Find where the given text appears and provide that cell's center as (x, y) coordinate. 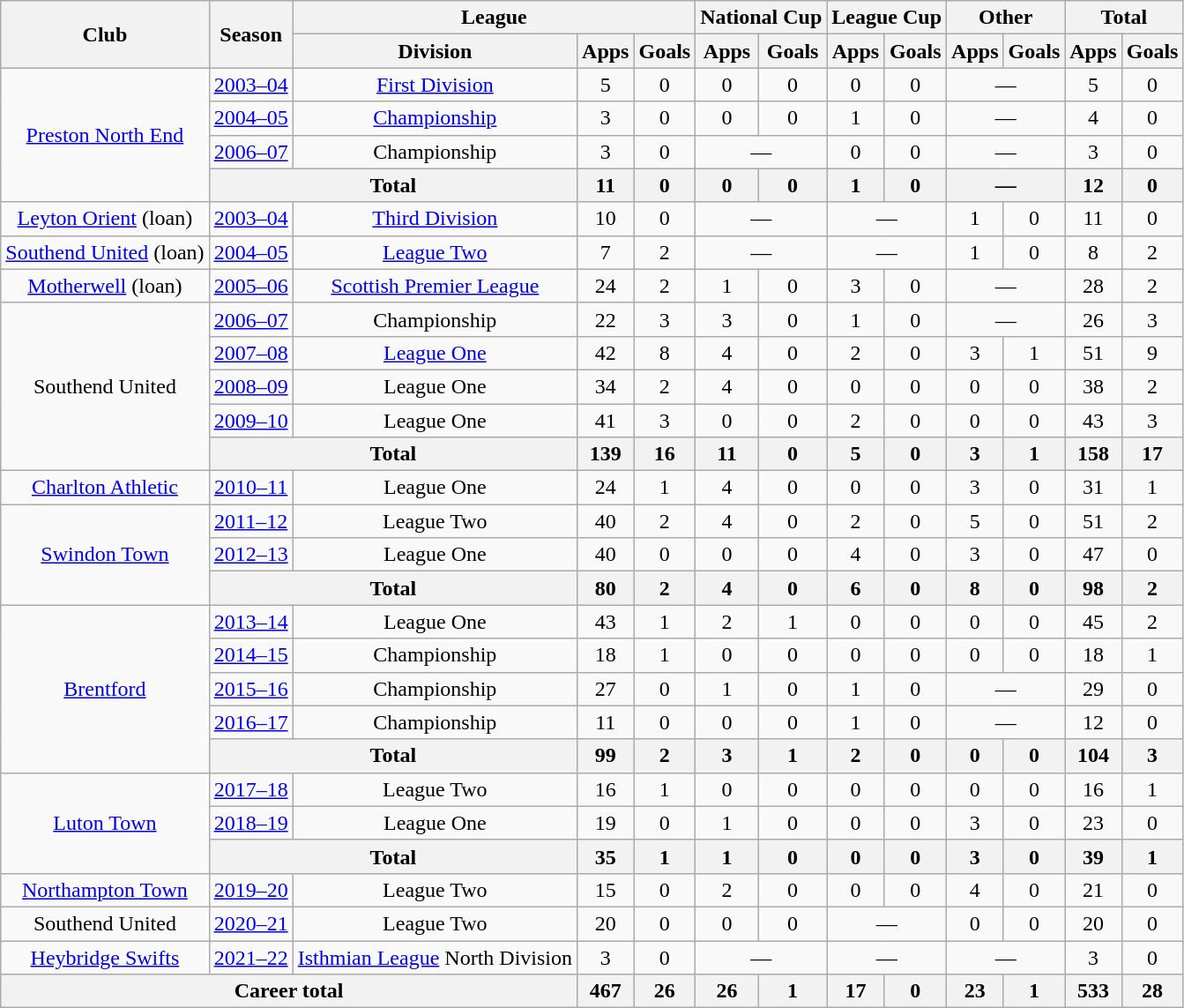
38 (1093, 386)
2007–08 (250, 353)
2021–22 (250, 957)
Division (435, 51)
7 (606, 252)
2011–12 (250, 521)
6 (855, 588)
Luton Town (105, 823)
104 (1093, 756)
Southend United (loan) (105, 252)
35 (606, 856)
533 (1093, 991)
Swindon Town (105, 555)
Motherwell (loan) (105, 286)
Career total (289, 991)
41 (606, 421)
2017–18 (250, 789)
Third Division (435, 219)
2012–13 (250, 555)
Brentford (105, 689)
2010–11 (250, 488)
158 (1093, 454)
2020–21 (250, 923)
Scottish Premier League (435, 286)
467 (606, 991)
Heybridge Swifts (105, 957)
Northampton Town (105, 890)
Charlton Athletic (105, 488)
Leyton Orient (loan) (105, 219)
9 (1152, 353)
National Cup (762, 18)
98 (1093, 588)
47 (1093, 555)
19 (606, 823)
99 (606, 756)
10 (606, 219)
2009–10 (250, 421)
League (494, 18)
Season (250, 34)
45 (1093, 622)
39 (1093, 856)
Isthmian League North Division (435, 957)
2016–17 (250, 722)
42 (606, 353)
15 (606, 890)
31 (1093, 488)
80 (606, 588)
2018–19 (250, 823)
2005–06 (250, 286)
29 (1093, 689)
Club (105, 34)
League Cup (887, 18)
2015–16 (250, 689)
Other (1006, 18)
22 (606, 319)
34 (606, 386)
139 (606, 454)
27 (606, 689)
2008–09 (250, 386)
2013–14 (250, 622)
2014–15 (250, 655)
First Division (435, 85)
21 (1093, 890)
2019–20 (250, 890)
Preston North End (105, 135)
